Scan for the cell matching the given text and deliver its [X, Y] coordinate at center. 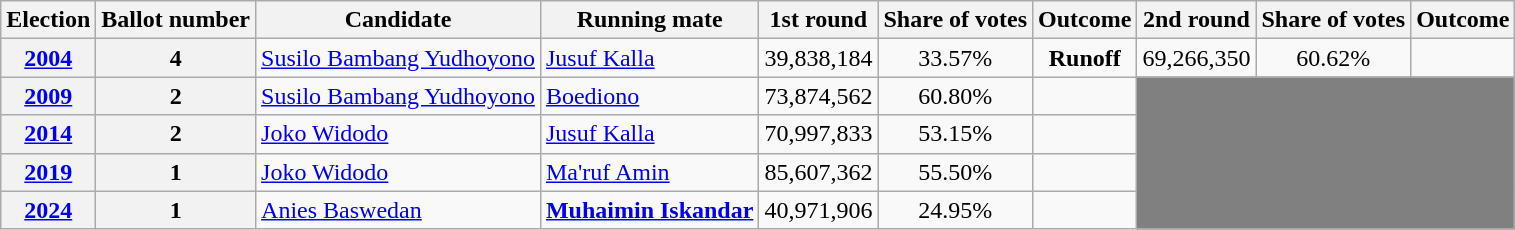
85,607,362 [818, 172]
Running mate [649, 20]
2004 [48, 58]
70,997,833 [818, 134]
2024 [48, 210]
4 [176, 58]
Ma'ruf Amin [649, 172]
Election [48, 20]
Boediono [649, 96]
39,838,184 [818, 58]
2014 [48, 134]
60.80% [956, 96]
73,874,562 [818, 96]
2nd round [1196, 20]
53.15% [956, 134]
Muhaimin Iskandar [649, 210]
Ballot number [176, 20]
Anies Baswedan [398, 210]
33.57% [956, 58]
Candidate [398, 20]
69,266,350 [1196, 58]
55.50% [956, 172]
2009 [48, 96]
60.62% [1334, 58]
1st round [818, 20]
Runoff [1085, 58]
2019 [48, 172]
24.95% [956, 210]
40,971,906 [818, 210]
